Scan for the cell matching the given text and deliver its [x, y] coordinate at center. 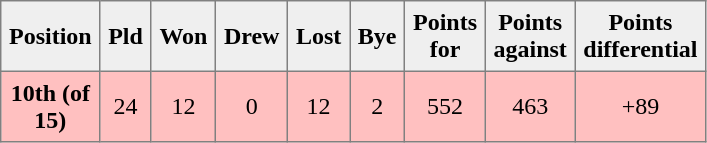
24 [126, 106]
0 [252, 106]
10th (of 15) [50, 106]
Points differential [640, 36]
463 [530, 106]
Lost [319, 36]
552 [446, 106]
Drew [252, 36]
Won [184, 36]
Points against [530, 36]
+89 [640, 106]
Position [50, 36]
2 [378, 106]
Points for [446, 36]
Bye [378, 36]
Pld [126, 36]
